Pinpoint the cell where the given text exists, returning its [X, Y] midpoint coordinate. 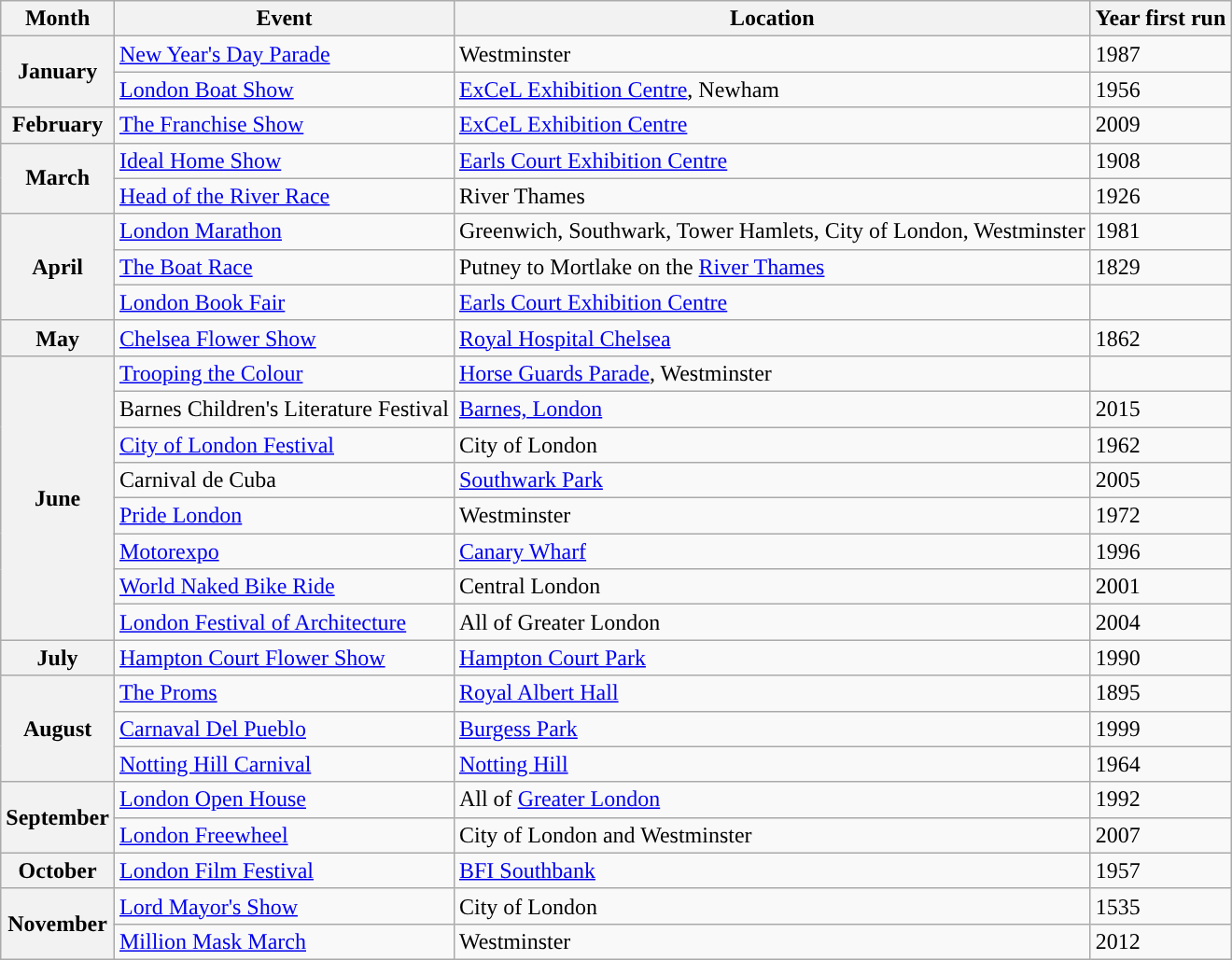
1956 [1161, 90]
1999 [1161, 729]
The Boat Race [284, 267]
London Book Fair [284, 302]
June [58, 497]
August [58, 729]
2015 [1161, 409]
1964 [1161, 764]
Head of the River Race [284, 196]
Royal Albert Hall [772, 693]
2007 [1161, 835]
River Thames [772, 196]
Southwark Park [772, 480]
1972 [1161, 516]
Notting Hill [772, 764]
October [58, 870]
1895 [1161, 693]
Greenwich, Southwark, Tower Hamlets, City of London, Westminster [772, 231]
Horse Guards Parade, Westminster [772, 373]
1957 [1161, 870]
Burgess Park [772, 729]
2005 [1161, 480]
New Year's Day Parade [284, 54]
The Proms [284, 693]
City of London Festival [284, 445]
2009 [1161, 125]
May [58, 338]
1981 [1161, 231]
London Festival of Architecture [284, 622]
Million Mask March [284, 941]
1996 [1161, 551]
1535 [1161, 906]
Trooping the Colour [284, 373]
World Naked Bike Ride [284, 587]
ExCeL Exhibition Centre, Newham [772, 90]
Barnes, London [772, 409]
1829 [1161, 267]
March [58, 178]
Location [772, 19]
London Film Festival [284, 870]
ExCeL Exhibition Centre [772, 125]
Chelsea Flower Show [284, 338]
April [58, 267]
Royal Hospital Chelsea [772, 338]
Motorexpo [284, 551]
1987 [1161, 54]
Pride London [284, 516]
Hampton Court Flower Show [284, 658]
Event [284, 19]
Lord Mayor's Show [284, 906]
1962 [1161, 445]
Central London [772, 587]
London Marathon [284, 231]
Barnes Children's Literature Festival [284, 409]
November [58, 924]
2012 [1161, 941]
City of London and Westminster [772, 835]
2004 [1161, 622]
1990 [1161, 658]
Putney to Mortlake on the River Thames [772, 267]
Month [58, 19]
London Boat Show [284, 90]
1992 [1161, 800]
Carnaval Del Pueblo [284, 729]
Carnival de Cuba [284, 480]
2001 [1161, 587]
Ideal Home Show [284, 160]
February [58, 125]
1926 [1161, 196]
Hampton Court Park [772, 658]
1862 [1161, 338]
The Franchise Show [284, 125]
July [58, 658]
September [58, 817]
London Freewheel [284, 835]
BFI Southbank [772, 870]
1908 [1161, 160]
Canary Wharf [772, 551]
January [58, 72]
London Open House [284, 800]
Year first run [1161, 19]
Notting Hill Carnival [284, 764]
